Return the (X, Y) coordinate for the center point of the cell that contains the specified text.  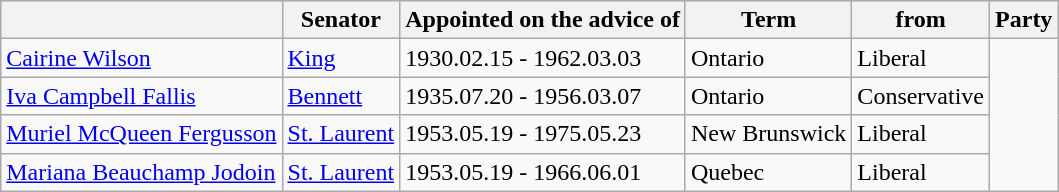
1953.05.19 - 1975.05.23 (543, 134)
Muriel McQueen Fergusson (142, 134)
1935.07.20 - 1956.03.07 (543, 96)
King (341, 58)
Mariana Beauchamp Jodoin (142, 172)
Senator (341, 20)
Bennett (341, 96)
1930.02.15 - 1962.03.03 (543, 58)
from (921, 20)
Quebec (768, 172)
Term (768, 20)
1953.05.19 - 1966.06.01 (543, 172)
Party (1024, 20)
Conservative (921, 96)
Appointed on the advice of (543, 20)
Iva Campbell Fallis (142, 96)
Cairine Wilson (142, 58)
New Brunswick (768, 134)
